Locate the cell with the specified text and output its [X, Y] center coordinate. 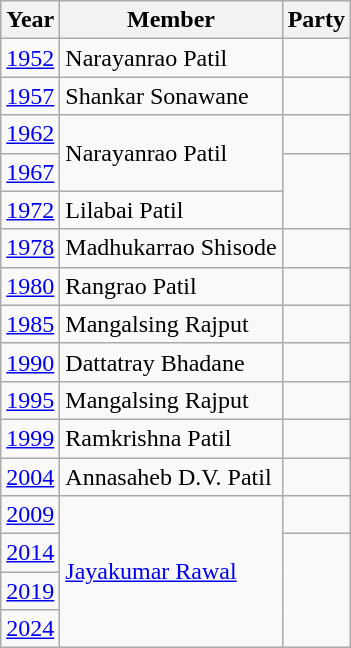
Dattatray Bhadane [171, 362]
Shankar Sonawane [171, 96]
1952 [30, 58]
Party [316, 20]
1980 [30, 286]
Year [30, 20]
2009 [30, 515]
1962 [30, 134]
Jayakumar Rawal [171, 572]
2019 [30, 591]
1995 [30, 400]
1967 [30, 172]
Ramkrishna Patil [171, 438]
Annasaheb D.V. Patil [171, 477]
2024 [30, 629]
1972 [30, 210]
Lilabai Patil [171, 210]
Madhukarrao Shisode [171, 248]
1957 [30, 96]
1990 [30, 362]
2004 [30, 477]
1999 [30, 438]
2014 [30, 553]
Rangrao Patil [171, 286]
1985 [30, 324]
1978 [30, 248]
Member [171, 20]
